Extract the (x, y) coordinate from the center of the cell holding the provided text.  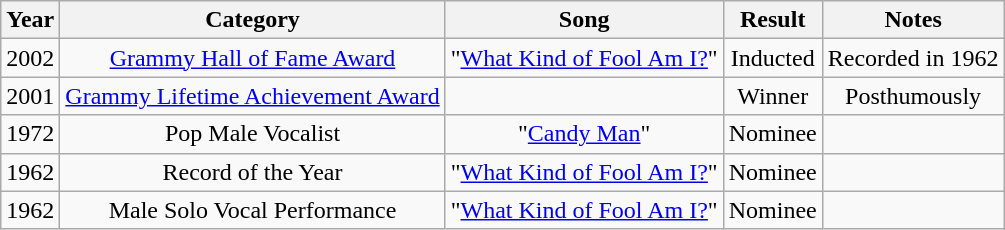
Pop Male Vocalist (252, 134)
Record of the Year (252, 172)
2002 (30, 58)
Inducted (772, 58)
Year (30, 20)
Notes (913, 20)
1972 (30, 134)
Winner (772, 96)
Recorded in 1962 (913, 58)
2001 (30, 96)
Category (252, 20)
Grammy Hall of Fame Award (252, 58)
Male Solo Vocal Performance (252, 210)
Posthumously (913, 96)
Result (772, 20)
"Candy Man" (584, 134)
Song (584, 20)
Grammy Lifetime Achievement Award (252, 96)
